Provide the [x, y] coordinate of the cell's center where the given text is located.  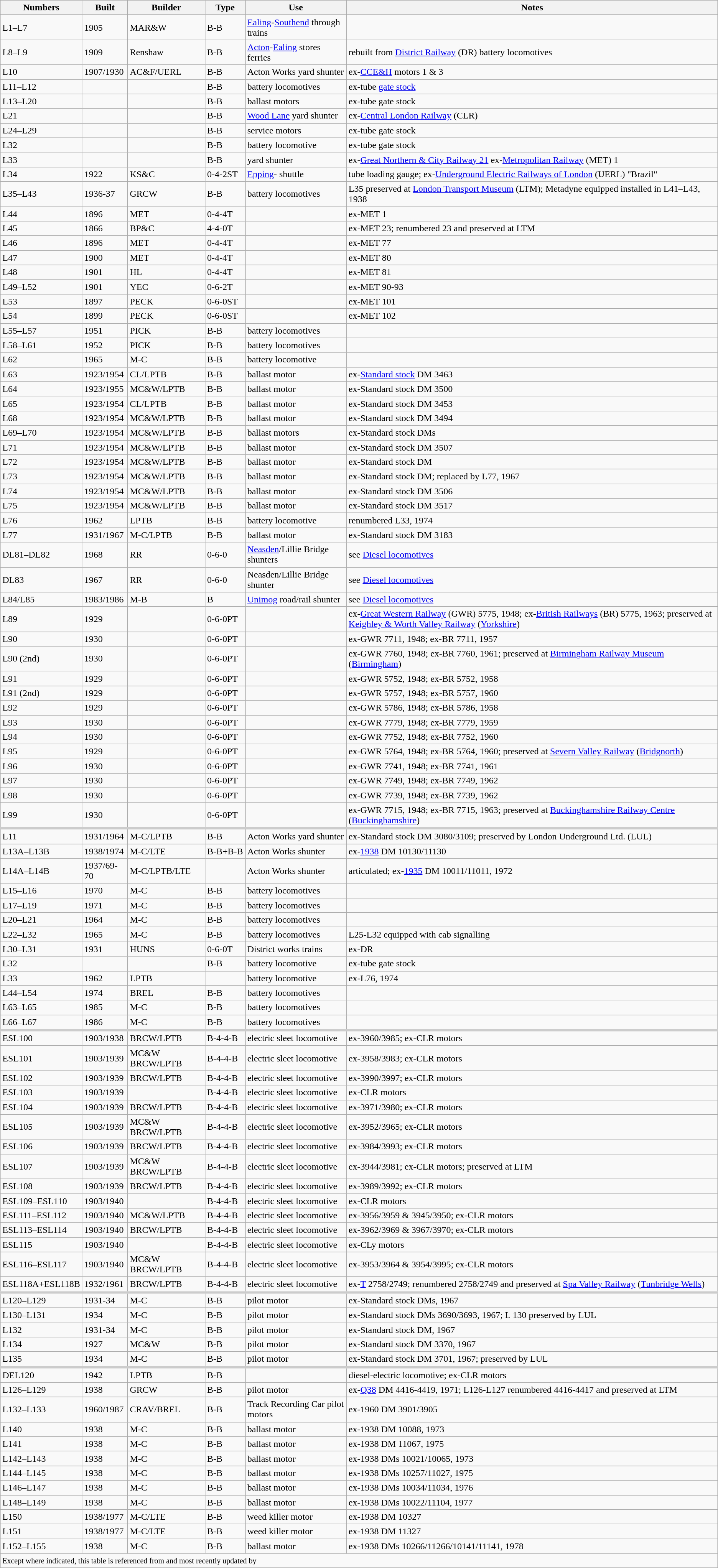
1899 [105, 316]
L135 [41, 1359]
L44 [41, 214]
L92 [41, 707]
M-B [166, 599]
1967 [105, 580]
ESL103 [41, 1092]
L73 [41, 477]
L151 [41, 1532]
ESL118A+ESL118B [41, 1285]
L53 [41, 301]
1927 [105, 1344]
DEL120 [41, 1375]
1960/1987 [105, 1410]
L35 preserved at London Transport Museum (LTM); Metadyne equipped installed in L41–L43, 1938 [532, 194]
L34 [41, 174]
ex-3962/3969 & 3967/3970; ex-CLR motors [532, 1230]
ex-1938 DM 10130/11130 [532, 851]
L71 [41, 448]
L120–L129 [41, 1300]
L91 (2nd) [41, 693]
ESL100 [41, 1038]
L11 [41, 836]
1900 [105, 258]
0-4-2ST [225, 174]
HL [166, 272]
L30–L31 [41, 949]
ex-3990/3997; ex-CLR motors [532, 1078]
Built [105, 8]
1907/1930 [105, 72]
ex-GWR 5757, 1948; ex-BR 5757, 1960 [532, 693]
L22–L32 [41, 935]
ESL107 [41, 1167]
L13–L20 [41, 101]
ex-MET 80 [532, 258]
L142–L143 [41, 1458]
L35–L43 [41, 194]
L55–L57 [41, 331]
L13A–L13B [41, 851]
B [225, 599]
ESL104 [41, 1107]
L66–L67 [41, 1022]
ESL111–ESL112 [41, 1215]
1942 [105, 1375]
L97 [41, 781]
DL81–DL82 [41, 554]
ex-Standard stock DM 3370, 1967 [532, 1344]
ex-Standard stock DM 3506 [532, 491]
ex-GWR 7760, 1948; ex-BR 7760, 1961; preserved at Birmingham Railway Museum (Birmingham) [532, 659]
1971 [105, 905]
ex-3960/3985; ex-CLR motors [532, 1038]
ESL109–ESL110 [41, 1201]
ex-Standard stock DM [532, 462]
ex-Standard stock DM 3517 [532, 506]
ex-GWR 7741, 1948; ex-BR 7741, 1961 [532, 766]
L58–L61 [41, 345]
ex-3984/3993; ex-CLR motors [532, 1147]
Renshaw [166, 52]
ex-Standard stock DM 3183 [532, 535]
ex-MET 90-93 [532, 287]
L75 [41, 506]
ESL116–ESL117 [41, 1265]
ex-GWR 7752, 1948; ex-BR 7752, 1960 [532, 737]
L152–L155 [41, 1546]
ESL113–ESL114 [41, 1230]
ex-GWR 5752, 1948; ex-BR 5752, 1958 [532, 678]
L54 [41, 316]
L1–L7 [41, 28]
1909 [105, 52]
L84/L85 [41, 599]
L146–L147 [41, 1487]
1931/1967 [105, 535]
MAR&W [166, 28]
Numbers [41, 8]
service motors [296, 130]
ex-GWR 5764, 1948; ex-BR 5764, 1960; preserved at Severn Valley Railway (Bridgnorth) [532, 752]
1983/1986 [105, 599]
1922 [105, 174]
Ealing-Southend through trains [296, 28]
AC&F/UERL [166, 72]
ex-1938 DM 11327 [532, 1532]
ex-MET 81 [532, 272]
1985 [105, 1007]
Use [296, 8]
ex-GWR 7749, 1948; ex-BR 7749, 1962 [532, 781]
L76 [41, 520]
1931/1964 [105, 836]
L10 [41, 72]
ex-1938 DM 10088, 1973 [532, 1429]
ESL102 [41, 1078]
ex-3953/3964 & 3954/3995; ex-CLR motors [532, 1265]
L126–L129 [41, 1390]
ex-Standard stock DM 3453 [532, 403]
ex-MET 23; renumbered 23 and preserved at LTM [532, 229]
ex-3944/3981; ex-CLR motors; preserved at LTM [532, 1167]
ex-Standard stock DM 3500 [532, 389]
L72 [41, 462]
L8–L9 [41, 52]
Builder [166, 8]
ex-GWR 5786, 1948; ex-BR 5786, 1958 [532, 707]
ex-1938 DMs 10021/10065, 1973 [532, 1458]
L91 [41, 678]
L77 [41, 535]
L132–L133 [41, 1410]
0-6-0T [225, 949]
L47 [41, 258]
Acton-Ealing stores ferries [296, 52]
L62 [41, 360]
1938/1974 [105, 851]
4-4-0T [225, 229]
L48 [41, 272]
ex-L76, 1974 [532, 978]
ex-Standard stock DM 3080/3109; preserved by London Underground Ltd. (LUL) [532, 836]
L140 [41, 1429]
ex-Standard stock DMs 3690/3693, 1967; L 130 preserved by LUL [532, 1315]
District works trains [296, 949]
L141 [41, 1444]
ex-CCE&H motors 1 & 3 [532, 72]
ex-MET 77 [532, 243]
L148–L149 [41, 1502]
ex-1960 DM 3901/3905 [532, 1410]
ESL101 [41, 1058]
BREL [166, 993]
L63–L65 [41, 1007]
1986 [105, 1022]
L49–L52 [41, 287]
L46 [41, 243]
1968 [105, 554]
1970 [105, 891]
1897 [105, 301]
CRAV/BREL [166, 1410]
ex-1938 DMs 10257/11027, 1975 [532, 1473]
1936-37 [105, 194]
ex-GWR 7739, 1948; ex-BR 7739, 1962 [532, 795]
L90 [41, 639]
1937/69-70 [105, 871]
KS&C [166, 174]
Neasden/Lillie Bridge shunters [296, 554]
tube loading gauge; ex-Underground Electric Railways of London (UERL) "Brazil" [532, 174]
1974 [105, 993]
diesel-electric locomotive; ex-CLR motors [532, 1375]
ex-Standard stock DM 3507 [532, 448]
ex-MET 102 [532, 316]
1932/1961 [105, 1285]
Neasden/Lillie Bridge shunter [296, 580]
L130–L131 [41, 1315]
ex-GWR 7715, 1948; ex-BR 7715, 1963; preserved at Buckinghamshire Railway Centre (Buckinghamshire) [532, 815]
L93 [41, 722]
Except where indicated, this table is referenced from and most recently updated by [359, 1561]
ex-1938 DMs 10022/11104, 1977 [532, 1502]
L15–L16 [41, 891]
L64 [41, 389]
ex-3956/3959 & 3945/3950; ex-CLR motors [532, 1215]
ex-GWR 7779, 1948; ex-BR 7779, 1959 [532, 722]
L44–L54 [41, 993]
Unimog road/rail shunter [296, 599]
1964 [105, 920]
ex-Standard stock DMs, 1967 [532, 1300]
Type [225, 8]
1903/1938 [105, 1038]
L134 [41, 1344]
L89 [41, 619]
L11–L12 [41, 87]
M-C/LPTB/LTE [166, 871]
L63 [41, 374]
L74 [41, 491]
ex-Standard stock DMs [532, 433]
ESL105 [41, 1127]
YEC [166, 287]
1866 [105, 229]
L24–L29 [41, 130]
yard shunter [296, 160]
ex-1938 DM 10327 [532, 1517]
L99 [41, 815]
ex-Standard stock DM 3494 [532, 418]
Notes [532, 8]
L69–L70 [41, 433]
0-6-2T [225, 287]
1905 [105, 28]
MC&W [166, 1344]
Epping- shuttle [296, 174]
DL83 [41, 580]
L68 [41, 418]
L96 [41, 766]
ex-CLy motors [532, 1244]
ex-GWR 7711, 1948; ex-BR 7711, 1957 [532, 639]
ex-3971/3980; ex-CLR motors [532, 1107]
ESL115 [41, 1244]
L17–L19 [41, 905]
L132 [41, 1329]
L25-L32 equipped with cab signalling [532, 935]
1931 [105, 949]
Wood Lane yard shunter [296, 116]
ex-MET 1 [532, 214]
L95 [41, 752]
L14A–L14B [41, 871]
ex-T 2758/2749; renumbered 2758/2749 and preserved at Spa Valley Railway (Tunbridge Wells) [532, 1285]
L98 [41, 795]
L144–L145 [41, 1473]
ESL108 [41, 1186]
L94 [41, 737]
ex-3952/3965; ex-CLR motors [532, 1127]
ex-1938 DMs 10034/11034, 1976 [532, 1487]
ex-3989/3992; ex-CLR motors [532, 1186]
L20–L21 [41, 920]
ex-Great Western Railway (GWR) 5775, 1948; ex-British Railways (BR) 5775, 1963; preserved at Keighley & Worth Valley Railway (Yorkshire) [532, 619]
Track Recording Car pilot motors [296, 1410]
ex-Standard stock DM 3701, 1967; preserved by LUL [532, 1359]
1923/1955 [105, 389]
ex-3958/3983; ex-CLR motors [532, 1058]
ex-Great Northern & City Railway 21 ex-Metropolitan Railway (MET) 1 [532, 160]
HUNS [166, 949]
ex-DR [532, 949]
ex-Standard stock DM, 1967 [532, 1329]
ex-1938 DMs 10266/11266/10141/11141, 1978 [532, 1546]
rebuilt from District Railway (DR) battery locomotives [532, 52]
1951 [105, 331]
L150 [41, 1517]
articulated; ex-1935 DM 10011/11011, 1972 [532, 871]
L45 [41, 229]
L65 [41, 403]
L21 [41, 116]
renumbered L33, 1974 [532, 520]
ex-Standard stock DM; replaced by L77, 1967 [532, 477]
ex-Central London Railway (CLR) [532, 116]
ex-1938 DM 11067, 1975 [532, 1444]
B-B+B-B [225, 851]
ex-Standard stock DM 3463 [532, 374]
L90 (2nd) [41, 659]
BP&C [166, 229]
ex-Q38 DM 4416-4419, 1971; L126-L127 renumbered 4416-4417 and preserved at LTM [532, 1390]
ESL106 [41, 1147]
1952 [105, 345]
ex-MET 101 [532, 301]
